Return [x, y] of the center of cell containing provided text 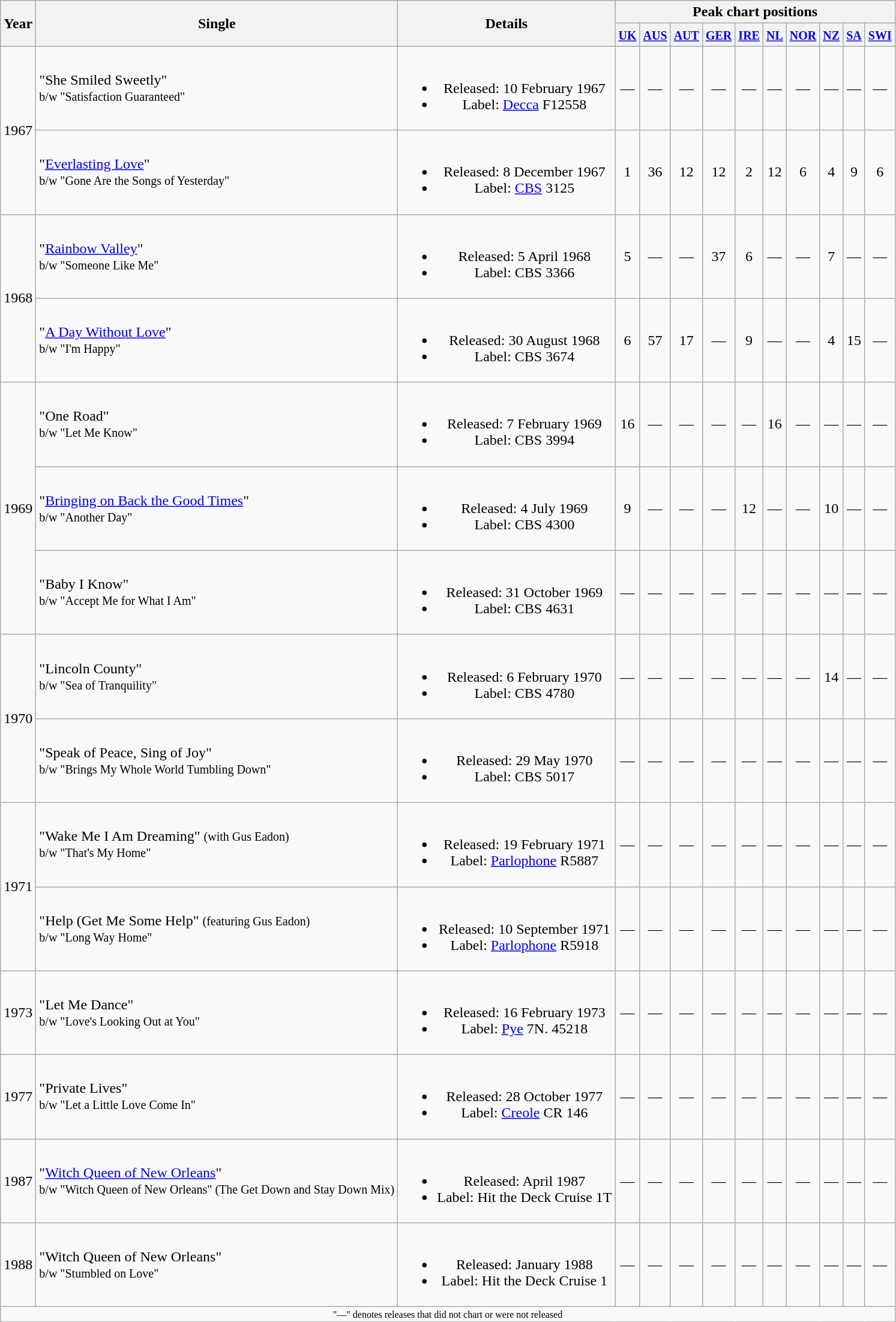
1987 [18, 1181]
NOR [803, 35]
"Speak of Peace, Sing of Joy"b/w "Brings My Whole World Tumbling Down" [217, 760]
Released: 6 February 1970Label: CBS 4780 [507, 676]
14 [832, 676]
IRE [749, 35]
"Lincoln County"b/w "Sea of Tranquility" [217, 676]
Released: April 1987Label: Hit the Deck Cruise 1T [507, 1181]
"A Day Without Love"b/w "I'm Happy" [217, 340]
"—" denotes releases that did not chart or were not released [448, 1314]
1969 [18, 508]
Released: 4 July 1969Label: CBS 4300 [507, 508]
1977 [18, 1097]
7 [832, 256]
37 [718, 256]
GER [718, 35]
Released: 29 May 1970Label: CBS 5017 [507, 760]
1970 [18, 718]
"Witch Queen of New Orleans"b/w "Witch Queen of New Orleans" (The Get Down and Stay Down Mix) [217, 1181]
17 [687, 340]
"Rainbow Valley"b/w "Someone Like Me" [217, 256]
SA [855, 35]
SWI [880, 35]
"Help (Get Me Some Help" (featuring Gus Eadon)b/w "Long Way Home" [217, 929]
Released: 10 February 1967Label: Decca F12558 [507, 88]
"One Road"b/w "Let Me Know" [217, 424]
10 [832, 508]
Single [217, 23]
2 [749, 172]
Year [18, 23]
Released: 19 February 1971Label: Parlophone R5887 [507, 844]
NL [774, 35]
1973 [18, 1013]
Released: 7 February 1969Label: CBS 3994 [507, 424]
Released: January 1988Label: Hit the Deck Cruise 1 [507, 1265]
"Private Lives"b/w "Let a Little Love Come In" [217, 1097]
Details [507, 23]
Released: 16 February 1973Label: Pye 7N. 45218 [507, 1013]
Released: 5 April 1968Label: CBS 3366 [507, 256]
57 [655, 340]
"Bringing on Back the Good Times"b/w "Another Day" [217, 508]
"Baby I Know"b/w "Accept Me for What I Am" [217, 592]
AUT [687, 35]
Released: 30 August 1968Label: CBS 3674 [507, 340]
15 [855, 340]
1971 [18, 886]
"Wake Me I Am Dreaming" (with Gus Eadon)b/w "That's My Home" [217, 844]
Peak chart positions [755, 12]
Released: 10 September 1971Label: Parlophone R5918 [507, 929]
UK [628, 35]
1967 [18, 130]
36 [655, 172]
5 [628, 256]
Released: 31 October 1969Label: CBS 4631 [507, 592]
"Everlasting Love"b/w "Gone Are the Songs of Yesterday" [217, 172]
1 [628, 172]
"Witch Queen of New Orleans"b/w "Stumbled on Love" [217, 1265]
NZ [832, 35]
Released: 8 December 1967Label: CBS 3125 [507, 172]
Released: 28 October 1977Label: Creole CR 146 [507, 1097]
AUS [655, 35]
"She Smiled Sweetly"b/w "Satisfaction Guaranteed" [217, 88]
1988 [18, 1265]
1968 [18, 298]
"Let Me Dance"b/w "Love's Looking Out at You" [217, 1013]
